Output the [X, Y] coordinate of the center of the cell containing the given text.  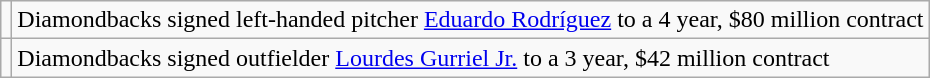
Diamondbacks signed left-handed pitcher Eduardo Rodríguez to a 4 year, $80 million contract [470, 20]
Diamondbacks signed outfielder Lourdes Gurriel Jr. to a 3 year, $42 million contract [470, 58]
